For the text-containing cell, return its midpoint in [X, Y] coordinate format. 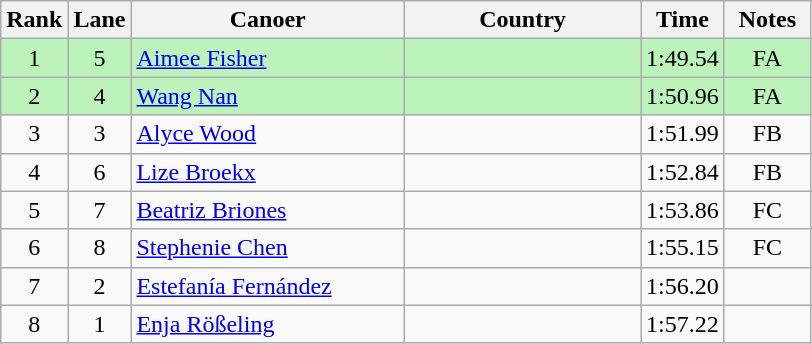
Lize Broekx [268, 172]
Canoer [268, 20]
Alyce Wood [268, 134]
Stephenie Chen [268, 248]
Beatriz Briones [268, 210]
1:57.22 [683, 324]
1:56.20 [683, 286]
Time [683, 20]
1:50.96 [683, 96]
1:52.84 [683, 172]
Enja Rößeling [268, 324]
Wang Nan [268, 96]
Lane [100, 20]
Estefanía Fernández [268, 286]
Notes [767, 20]
1:49.54 [683, 58]
1:51.99 [683, 134]
1:53.86 [683, 210]
Rank [34, 20]
Aimee Fisher [268, 58]
Country [522, 20]
1:55.15 [683, 248]
